Identify which cell holds the provided text, then report its (x, y) central coordinate. 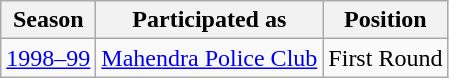
Participated as (210, 20)
Season (48, 20)
First Round (386, 58)
Mahendra Police Club (210, 58)
Position (386, 20)
1998–99 (48, 58)
